Search for the cell housing the specified text and yield its [X, Y] center coordinate. 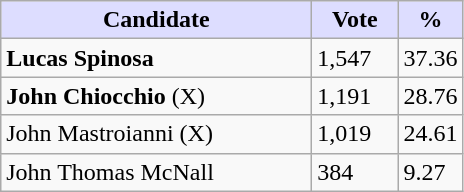
Candidate [156, 20]
1,191 [355, 96]
1,019 [355, 134]
% [430, 20]
John Mastroianni (X) [156, 134]
384 [355, 172]
28.76 [430, 96]
24.61 [430, 134]
1,547 [355, 58]
Vote [355, 20]
John Thomas McNall [156, 172]
John Chiocchio (X) [156, 96]
Lucas Spinosa [156, 58]
9.27 [430, 172]
37.36 [430, 58]
